Provide the [X, Y] coordinate of the cell's center where the given text is located.  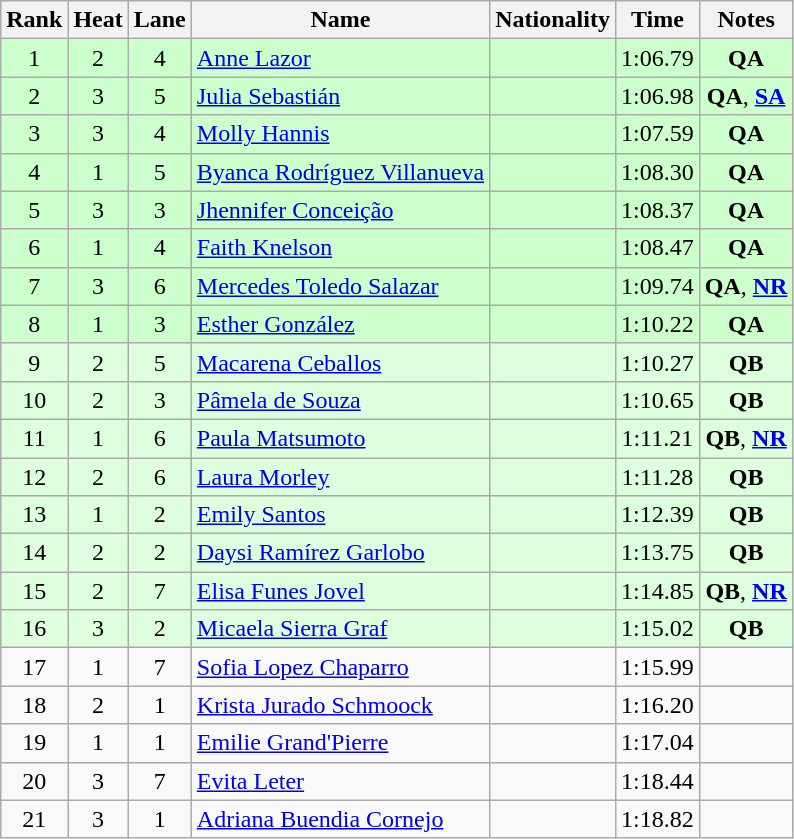
1:12.39 [657, 515]
1:08.37 [657, 210]
Adriana Buendia Cornejo [340, 819]
QA, NR [746, 286]
1:13.75 [657, 553]
Molly Hannis [340, 134]
13 [34, 515]
QA, SA [746, 96]
1:18.82 [657, 819]
1:15.02 [657, 629]
Macarena Ceballos [340, 362]
Jhennifer Conceição [340, 210]
1:15.99 [657, 667]
Elisa Funes Jovel [340, 591]
Lane [160, 20]
14 [34, 553]
8 [34, 324]
Faith Knelson [340, 248]
Heat [98, 20]
1:10.22 [657, 324]
1:11.28 [657, 477]
1:18.44 [657, 781]
Daysi Ramírez Garlobo [340, 553]
1:17.04 [657, 743]
11 [34, 438]
1:08.30 [657, 172]
Esther González [340, 324]
Emily Santos [340, 515]
1:09.74 [657, 286]
Time [657, 20]
20 [34, 781]
Anne Lazor [340, 58]
Mercedes Toledo Salazar [340, 286]
Evita Leter [340, 781]
19 [34, 743]
21 [34, 819]
Micaela Sierra Graf [340, 629]
Nationality [553, 20]
Pâmela de Souza [340, 400]
1:10.65 [657, 400]
16 [34, 629]
Emilie Grand'Pierre [340, 743]
Byanca Rodríguez Villanueva [340, 172]
Sofia Lopez Chaparro [340, 667]
1:08.47 [657, 248]
Notes [746, 20]
Paula Matsumoto [340, 438]
15 [34, 591]
Name [340, 20]
1:07.59 [657, 134]
17 [34, 667]
Julia Sebastián [340, 96]
Rank [34, 20]
1:06.98 [657, 96]
1:14.85 [657, 591]
Laura Morley [340, 477]
Krista Jurado Schmoock [340, 705]
1:16.20 [657, 705]
1:10.27 [657, 362]
1:11.21 [657, 438]
12 [34, 477]
9 [34, 362]
10 [34, 400]
1:06.79 [657, 58]
18 [34, 705]
